Output the [x, y] coordinate of the center of the cell containing the given text.  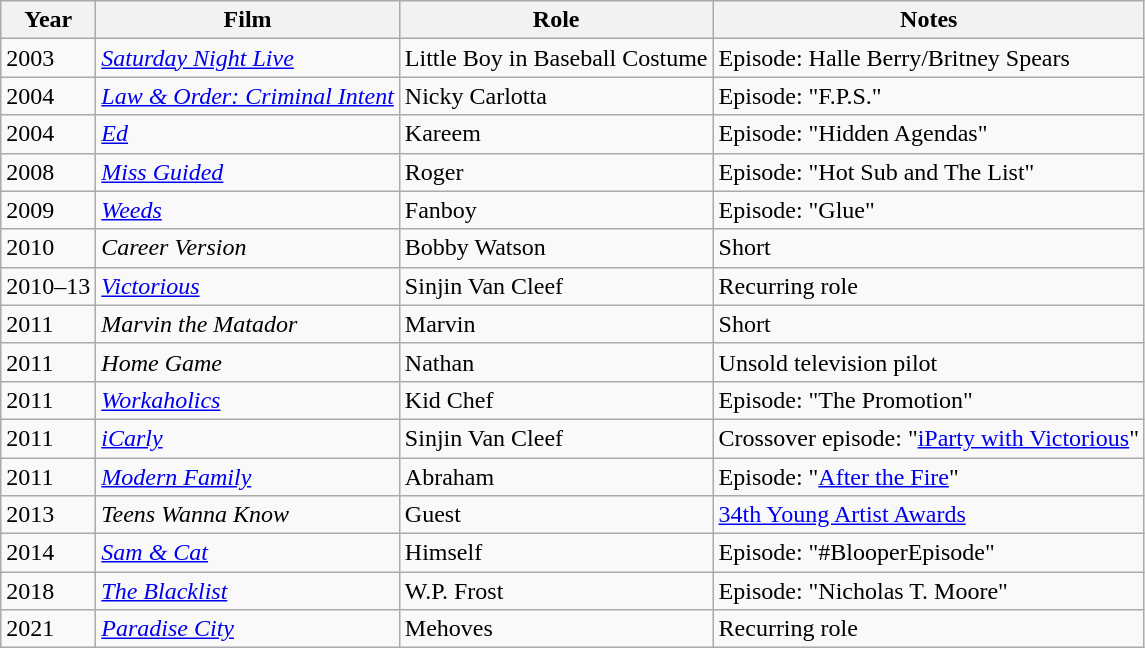
Kareem [556, 134]
Roger [556, 172]
Law & Order: Criminal Intent [248, 96]
Episode: "After the Fire" [928, 477]
2008 [48, 172]
Episode: "#BlooperEpisode" [928, 553]
2010–13 [48, 286]
Notes [928, 20]
Film [248, 20]
Saturday Night Live [248, 58]
Episode: "Hot Sub and The List" [928, 172]
Sam & Cat [248, 553]
Teens Wanna Know [248, 515]
2003 [48, 58]
iCarly [248, 438]
Episode: "F.P.S." [928, 96]
34th Young Artist Awards [928, 515]
W.P. Frost [556, 591]
Home Game [248, 362]
2010 [48, 248]
Victorious [248, 286]
Unsold television pilot [928, 362]
Career Version [248, 248]
Episode: "Glue" [928, 210]
Kid Chef [556, 400]
Marvin [556, 324]
Himself [556, 553]
Nathan [556, 362]
Role [556, 20]
2018 [48, 591]
2014 [48, 553]
Fanboy [556, 210]
Guest [556, 515]
Miss Guided [248, 172]
Episode: "Hidden Agendas" [928, 134]
Ed [248, 134]
Little Boy in Baseball Costume [556, 58]
Year [48, 20]
Modern Family [248, 477]
Episode: "Nicholas T. Moore" [928, 591]
Episode: "The Promotion" [928, 400]
Mehoves [556, 629]
Weeds [248, 210]
Marvin the Matador [248, 324]
The Blacklist [248, 591]
2013 [48, 515]
2009 [48, 210]
Bobby Watson [556, 248]
Paradise City [248, 629]
Workaholics [248, 400]
2021 [48, 629]
Crossover episode: "iParty with Victorious" [928, 438]
Episode: Halle Berry/Britney Spears [928, 58]
Abraham [556, 477]
Nicky Carlotta [556, 96]
